Locate the cell with the specified text and output its (X, Y) center coordinate. 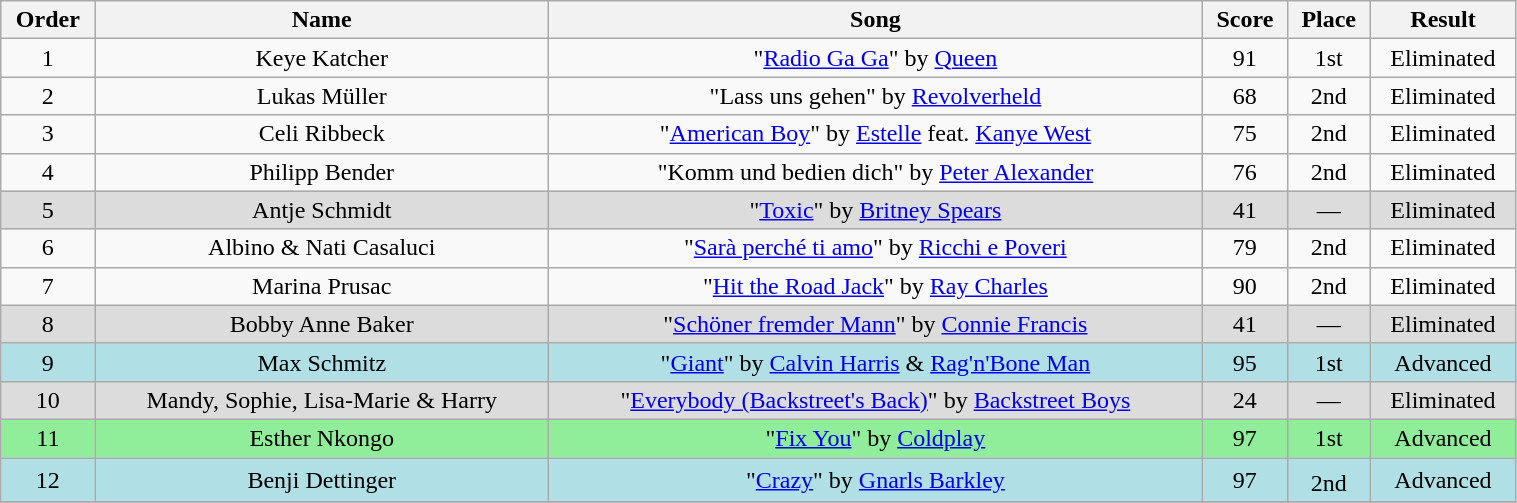
Celi Ribbeck (322, 134)
76 (1244, 172)
7 (48, 286)
"Sarà perché ti amo" by Ricchi e Poveri (876, 248)
"Komm und bedien dich" by Peter Alexander (876, 172)
11 (48, 438)
Philipp Bender (322, 172)
Antje Schmidt (322, 210)
3 (48, 134)
1 (48, 58)
"American Boy" by Estelle feat. Kanye West (876, 134)
"Crazy" by Gnarls Barkley (876, 480)
Order (48, 20)
"Toxic" by Britney Spears (876, 210)
75 (1244, 134)
"Hit the Road Jack" by Ray Charles (876, 286)
4 (48, 172)
Place (1328, 20)
Lukas Müller (322, 96)
2 (48, 96)
95 (1244, 362)
6 (48, 248)
68 (1244, 96)
"Lass uns gehen" by Revolverheld (876, 96)
Mandy, Sophie, Lisa-Marie & Harry (322, 400)
"Schöner fremder Mann" by Connie Francis (876, 324)
Esther Nkongo (322, 438)
Marina Prusac (322, 286)
5 (48, 210)
Benji Dettinger (322, 480)
Max Schmitz (322, 362)
91 (1244, 58)
Song (876, 20)
9 (48, 362)
8 (48, 324)
"Fix You" by Coldplay (876, 438)
24 (1244, 400)
"Radio Ga Ga" by Queen (876, 58)
79 (1244, 248)
"Everybody (Backstreet's Back)" by Backstreet Boys (876, 400)
10 (48, 400)
90 (1244, 286)
Result (1443, 20)
Name (322, 20)
"Giant" by Calvin Harris & Rag'n'Bone Man (876, 362)
Score (1244, 20)
Albino & Nati Casaluci (322, 248)
Bobby Anne Baker (322, 324)
12 (48, 480)
Keye Katcher (322, 58)
